Search for the cell housing the specified text and yield its (x, y) center coordinate. 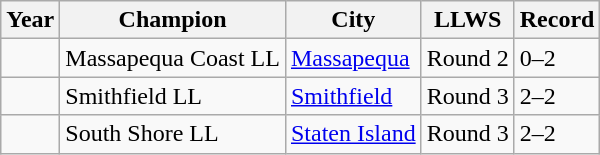
Record (557, 20)
City (353, 20)
LLWS (468, 20)
Champion (173, 20)
Staten Island (353, 134)
Massapequa (353, 58)
Smithfield (353, 96)
Smithfield LL (173, 96)
South Shore LL (173, 134)
0–2 (557, 58)
Round 2 (468, 58)
Year (30, 20)
Massapequa Coast LL (173, 58)
